Identify which cell holds the provided text, then report its [x, y] central coordinate. 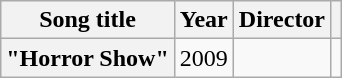
Director [282, 20]
Song title [88, 20]
Year [204, 20]
2009 [204, 58]
"Horror Show" [88, 58]
